Determine the [x, y] coordinate at the center of the cell enclosing the given text.  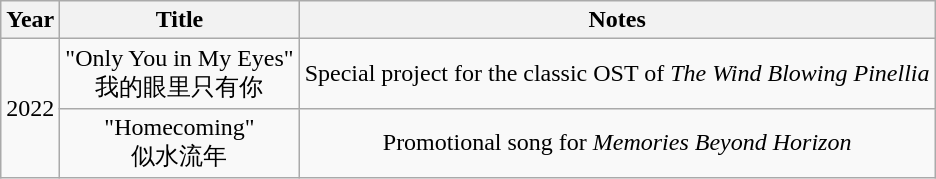
Special project for the classic OST of The Wind Blowing Pinellia [617, 74]
Title [180, 20]
Year [30, 20]
"Homecoming"似水流年 [180, 143]
Promotional song for Memories Beyond Horizon [617, 143]
2022 [30, 108]
Notes [617, 20]
"Only You in My Eyes"我的眼里只有你 [180, 74]
